Scan for the cell matching the given text and deliver its [X, Y] coordinate at center. 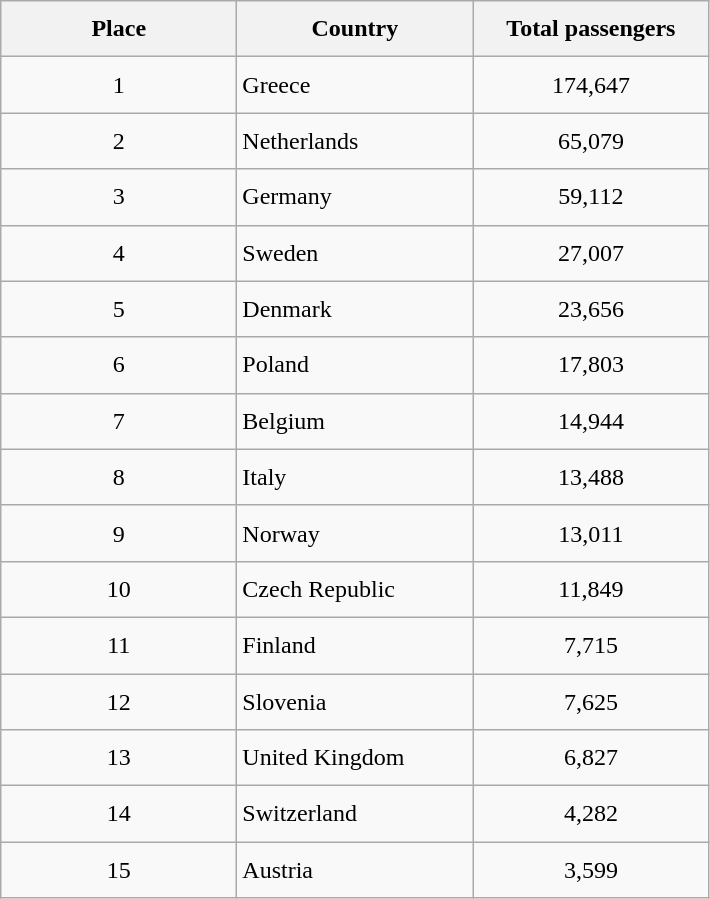
Sweden [355, 253]
Netherlands [355, 141]
12 [119, 702]
17,803 [591, 365]
8 [119, 477]
Italy [355, 477]
Norway [355, 533]
2 [119, 141]
6,827 [591, 758]
9 [119, 533]
14,944 [591, 421]
3 [119, 197]
6 [119, 365]
Germany [355, 197]
1 [119, 85]
Finland [355, 645]
Slovenia [355, 702]
Czech Republic [355, 589]
27,007 [591, 253]
7,715 [591, 645]
Denmark [355, 309]
Austria [355, 870]
15 [119, 870]
5 [119, 309]
11 [119, 645]
7 [119, 421]
13 [119, 758]
174,647 [591, 85]
United Kingdom [355, 758]
14 [119, 814]
3,599 [591, 870]
10 [119, 589]
59,112 [591, 197]
11,849 [591, 589]
Belgium [355, 421]
Total passengers [591, 29]
Greece [355, 85]
Place [119, 29]
Switzerland [355, 814]
65,079 [591, 141]
23,656 [591, 309]
13,488 [591, 477]
Poland [355, 365]
4 [119, 253]
7,625 [591, 702]
4,282 [591, 814]
Country [355, 29]
13,011 [591, 533]
